Extract the [X, Y] coordinate from the center of the cell holding the provided text.  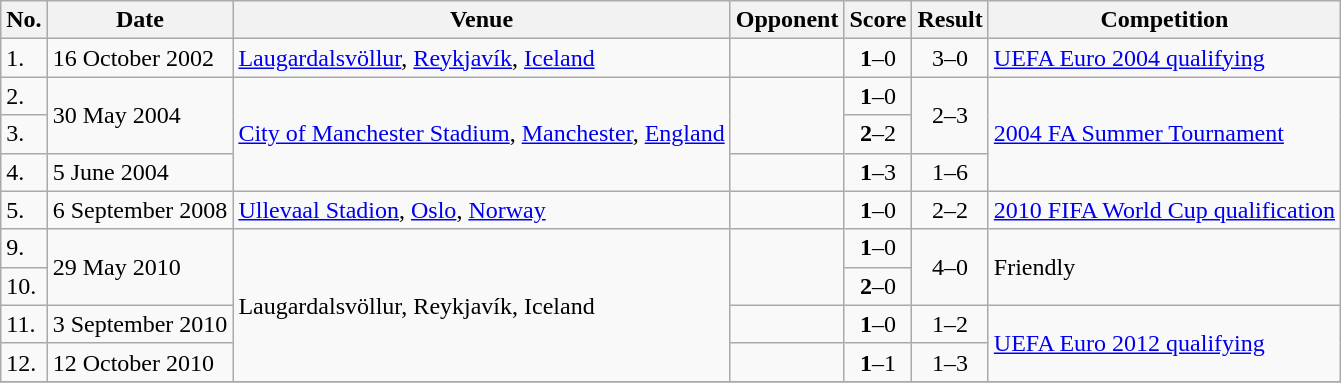
UEFA Euro 2012 qualifying [1164, 343]
2–0 [878, 286]
Opponent [787, 20]
2–3 [950, 115]
UEFA Euro 2004 qualifying [1164, 58]
11. [24, 324]
3 September 2010 [140, 324]
2010 FIFA World Cup qualification [1164, 210]
6 September 2008 [140, 210]
3. [24, 134]
4. [24, 172]
1–6 [950, 172]
4–0 [950, 267]
Competition [1164, 20]
Venue [482, 20]
Score [878, 20]
Ullevaal Stadion, Oslo, Norway [482, 210]
Result [950, 20]
Friendly [1164, 267]
29 May 2010 [140, 267]
3–0 [950, 58]
2004 FA Summer Tournament [1164, 134]
16 October 2002 [140, 58]
1–1 [878, 362]
10. [24, 286]
5 June 2004 [140, 172]
5. [24, 210]
No. [24, 20]
9. [24, 248]
City of Manchester Stadium, Manchester, England [482, 134]
1–2 [950, 324]
2. [24, 96]
1. [24, 58]
12. [24, 362]
Date [140, 20]
30 May 2004 [140, 115]
12 October 2010 [140, 362]
